Determine the (X, Y) coordinate at the center of the cell enclosing the given text.  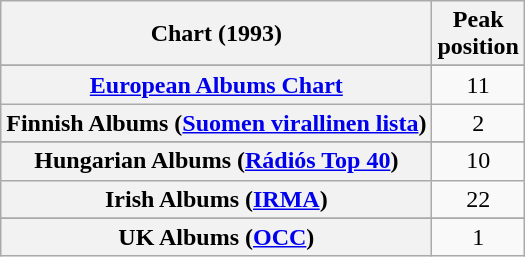
11 (478, 85)
Irish Albums (IRMA) (216, 199)
10 (478, 161)
2 (478, 123)
Peakposition (478, 34)
UK Albums (OCC) (216, 237)
Hungarian Albums (Rádiós Top 40) (216, 161)
Chart (1993) (216, 34)
22 (478, 199)
European Albums Chart (216, 85)
1 (478, 237)
Finnish Albums (Suomen virallinen lista) (216, 123)
